Search for the cell housing the specified text and yield its (X, Y) center coordinate. 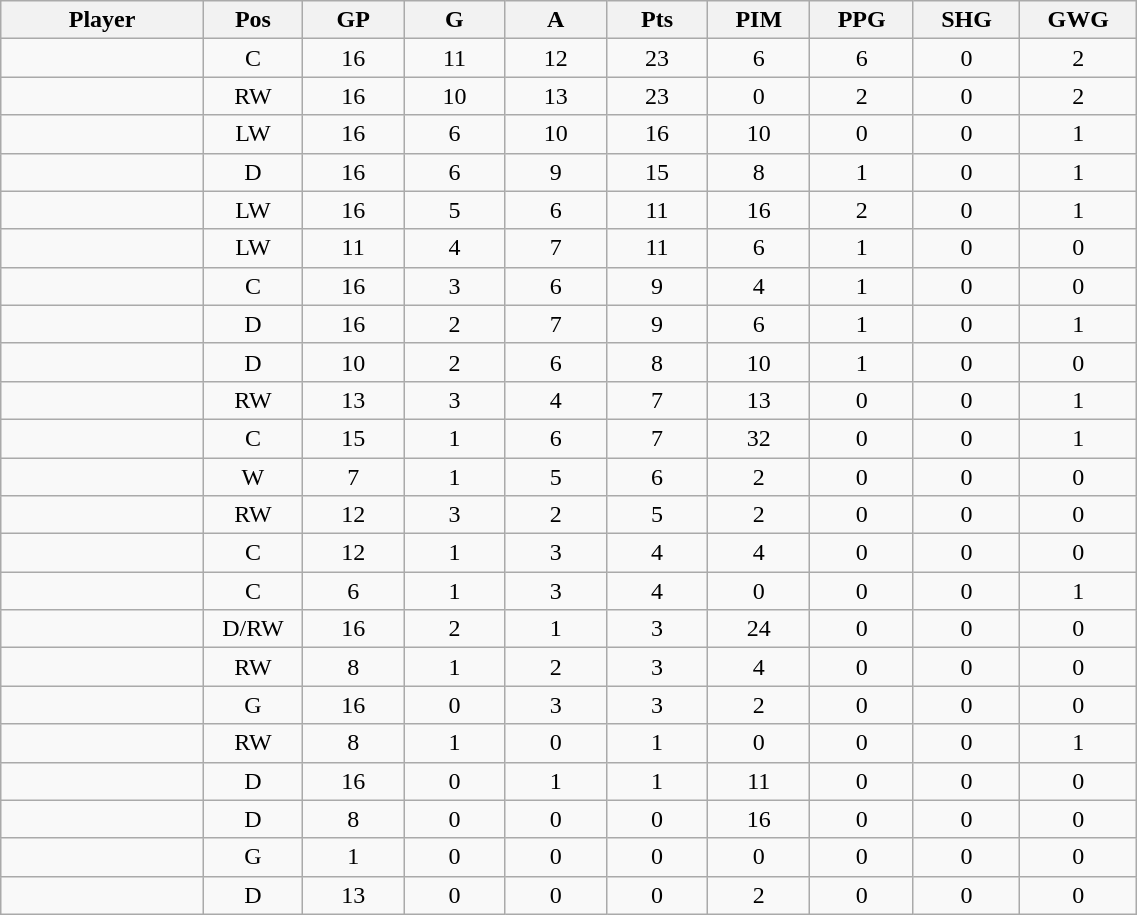
A (556, 20)
24 (759, 629)
Pos (252, 20)
D/RW (252, 629)
PIM (759, 20)
GP (352, 20)
Pts (656, 20)
32 (759, 438)
W (252, 477)
GWG (1078, 20)
SHG (966, 20)
Player (102, 20)
PPG (862, 20)
